Identify which cell holds the provided text, then report its (X, Y) central coordinate. 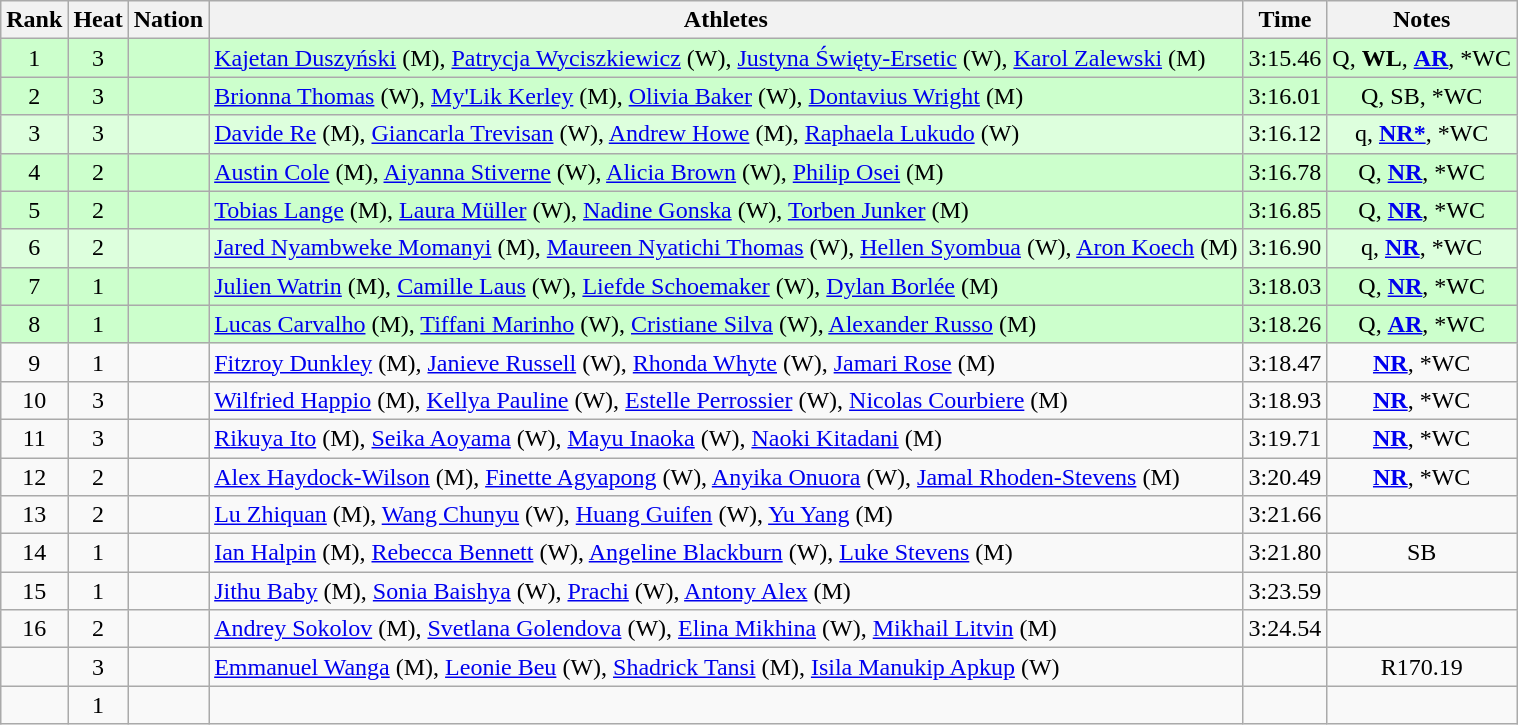
Q, WL, AR, *WC (1422, 58)
8 (34, 324)
14 (34, 553)
3:16.01 (1285, 96)
Brionna Thomas (W), My'Lik Kerley (M), Olivia Baker (W), Dontavius Wright (M) (726, 96)
4 (34, 172)
SB (1422, 553)
3:16.90 (1285, 248)
3:18.47 (1285, 362)
Julien Watrin (M), Camille Laus (W), Liefde Schoemaker (W), Dylan Borlée (M) (726, 286)
Q, AR, *WC (1422, 324)
5 (34, 210)
3:21.80 (1285, 553)
11 (34, 438)
10 (34, 400)
Davide Re (M), Giancarla Trevisan (W), Andrew Howe (M), Raphaela Lukudo (W) (726, 134)
Wilfried Happio (M), Kellya Pauline (W), Estelle Perrossier (W), Nicolas Courbiere (M) (726, 400)
Athletes (726, 20)
3:21.66 (1285, 515)
9 (34, 362)
3:20.49 (1285, 477)
Kajetan Duszyński (M), Patrycja Wyciszkiewicz (W), Justyna Święty-Ersetic (W), Karol Zalewski (M) (726, 58)
16 (34, 629)
R170.19 (1422, 667)
3:18.03 (1285, 286)
Jared Nyambweke Momanyi (M), Maureen Nyatichi Thomas (W), Hellen Syombua (W), Aron Koech (M) (726, 248)
Nation (168, 20)
Andrey Sokolov (M), Svetlana Golendova (W), Elina Mikhina (W), Mikhail Litvin (M) (726, 629)
Heat (98, 20)
Notes (1422, 20)
3:18.26 (1285, 324)
Tobias Lange (M), Laura Müller (W), Nadine Gonska (W), Torben Junker (M) (726, 210)
3:24.54 (1285, 629)
12 (34, 477)
Jithu Baby (M), Sonia Baishya (W), Prachi (W), Antony Alex (M) (726, 591)
7 (34, 286)
3:15.46 (1285, 58)
6 (34, 248)
3:16.85 (1285, 210)
13 (34, 515)
q, NR*, *WC (1422, 134)
3:23.59 (1285, 591)
Time (1285, 20)
Rank (34, 20)
Emmanuel Wanga (M), Leonie Beu (W), Shadrick Tansi (M), Isila Manukip Apkup (W) (726, 667)
Rikuya Ito (M), Seika Aoyama (W), Mayu Inaoka (W), Naoki Kitadani (M) (726, 438)
Q, SB, *WC (1422, 96)
3:16.12 (1285, 134)
3:16.78 (1285, 172)
Fitzroy Dunkley (M), Janieve Russell (W), Rhonda Whyte (W), Jamari Rose (M) (726, 362)
Ian Halpin (M), Rebecca Bennett (W), Angeline Blackburn (W), Luke Stevens (M) (726, 553)
3:18.93 (1285, 400)
Lu Zhiquan (M), Wang Chunyu (W), Huang Guifen (W), Yu Yang (M) (726, 515)
Austin Cole (M), Aiyanna Stiverne (W), Alicia Brown (W), Philip Osei (M) (726, 172)
Lucas Carvalho (M), Tiffani Marinho (W), Cristiane Silva (W), Alexander Russo (M) (726, 324)
q, NR, *WC (1422, 248)
Alex Haydock-Wilson (M), Finette Agyapong (W), Anyika Onuora (W), Jamal Rhoden-Stevens (M) (726, 477)
15 (34, 591)
3:19.71 (1285, 438)
